Pinpoint the cell where the given text exists, returning its [X, Y] midpoint coordinate. 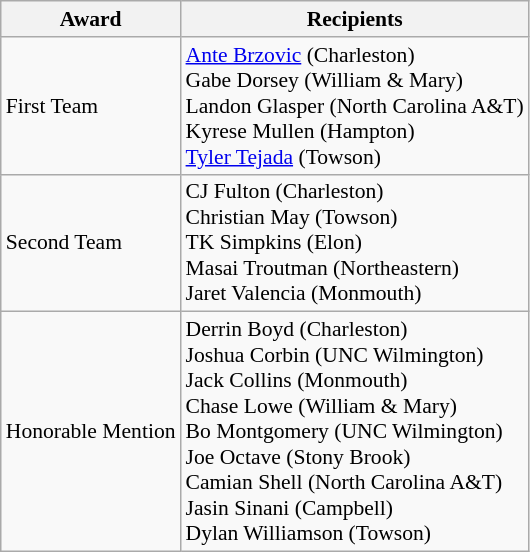
Second Team [91, 243]
Ante Brzovic (Charleston) Gabe Dorsey (William & Mary) Landon Glasper (North Carolina A&T) Kyrese Mullen (Hampton) Tyler Tejada (Towson) [355, 106]
Honorable Mention [91, 432]
CJ Fulton (Charleston) Christian May (Towson) TK Simpkins (Elon) Masai Troutman (Northeastern) Jaret Valencia (Monmouth) [355, 243]
Recipients [355, 19]
First Team [91, 106]
Award [91, 19]
